Output the (x, y) coordinate of the center of the cell containing the given text.  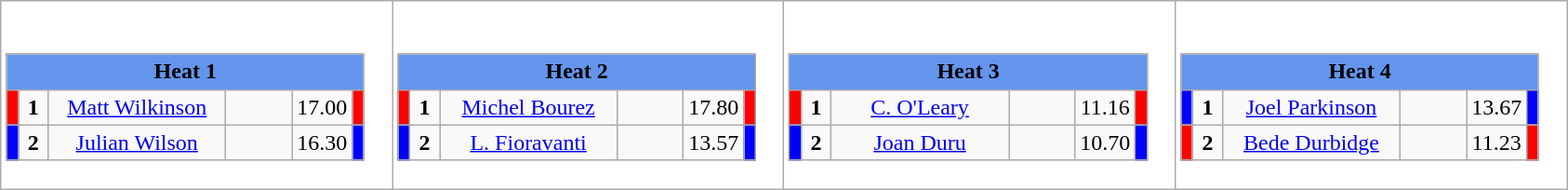
Heat 2 1 Michel Bourez 17.80 2 L. Fioravanti 13.57 (588, 95)
Heat 1 (185, 72)
Heat 4 (1360, 72)
13.67 (1497, 107)
Bede Durbidge (1311, 142)
L. Fioravanti (528, 142)
17.00 (322, 107)
Heat 2 (577, 72)
Michel Bourez (528, 107)
11.23 (1497, 142)
Julian Wilson (138, 142)
11.16 (1105, 107)
13.57 (714, 142)
Heat 3 (968, 72)
10.70 (1105, 142)
Heat 3 1 C. O'Leary 11.16 2 Joan Duru 10.70 (980, 95)
Matt Wilkinson (138, 107)
Joel Parkinson (1311, 107)
Joan Duru (921, 142)
C. O'Leary (921, 107)
17.80 (714, 107)
16.30 (322, 142)
Heat 1 1 Matt Wilkinson 17.00 2 Julian Wilson 16.30 (197, 95)
Heat 4 1 Joel Parkinson 13.67 2 Bede Durbidge 11.23 (1371, 95)
